Output the [x, y] coordinate of the center of the cell containing the given text.  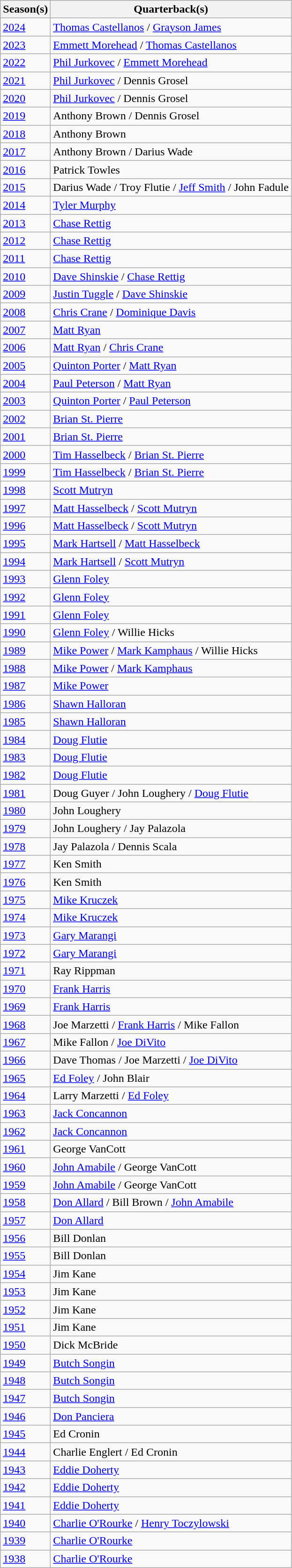
1960 [25, 1167]
Anthony Brown / Dennis Grosel [171, 116]
1961 [25, 1149]
1968 [25, 1024]
2003 [25, 401]
1949 [25, 1363]
2006 [25, 348]
1994 [25, 562]
1967 [25, 1042]
2018 [25, 134]
2020 [25, 98]
1978 [25, 846]
1952 [25, 1309]
1940 [25, 1523]
Matt Ryan / Chris Crane [171, 348]
1995 [25, 544]
1977 [25, 864]
Patrick Towles [171, 169]
2010 [25, 277]
2023 [25, 45]
1953 [25, 1291]
2005 [25, 365]
1988 [25, 668]
Mark Hartsell / Scott Mutryn [171, 562]
2011 [25, 259]
1946 [25, 1416]
Don Panciera [171, 1416]
Glenn Foley / Willie Hicks [171, 633]
1945 [25, 1434]
1970 [25, 989]
1942 [25, 1488]
Ed Cronin [171, 1434]
John Loughery / Jay Palazola [171, 829]
2024 [25, 27]
Quinton Porter / Paul Peterson [171, 401]
1997 [25, 508]
1939 [25, 1541]
1964 [25, 1096]
2022 [25, 63]
Quinton Porter / Matt Ryan [171, 365]
1962 [25, 1131]
Mike Power / Mark Kamphaus / Willie Hicks [171, 650]
1966 [25, 1060]
Charlie Englert / Ed Cronin [171, 1452]
1981 [25, 793]
Tyler Murphy [171, 205]
2001 [25, 437]
Thomas Castellanos / Grayson James [171, 27]
1951 [25, 1327]
Justin Tuggle / Dave Shinskie [171, 294]
1989 [25, 650]
1999 [25, 472]
Don Allard / Bill Brown / John Amabile [171, 1203]
1950 [25, 1345]
1944 [25, 1452]
Season(s) [25, 9]
1957 [25, 1220]
2009 [25, 294]
1963 [25, 1114]
2017 [25, 152]
1969 [25, 1006]
Ray Rippman [171, 971]
2002 [25, 419]
2015 [25, 187]
2014 [25, 205]
Paul Peterson / Matt Ryan [171, 383]
Larry Marzetti / Ed Foley [171, 1096]
1975 [25, 900]
1996 [25, 526]
1938 [25, 1559]
Chris Crane / Dominique Davis [171, 312]
1965 [25, 1078]
2008 [25, 312]
1993 [25, 579]
Matt Ryan [171, 330]
1992 [25, 597]
John Loughery [171, 811]
Emmett Morehead / Thomas Castellanos [171, 45]
2007 [25, 330]
Anthony Brown / Darius Wade [171, 152]
1959 [25, 1185]
1972 [25, 953]
1980 [25, 811]
1990 [25, 633]
1976 [25, 882]
1984 [25, 739]
Scott Mutryn [171, 490]
Darius Wade / Troy Flutie / Jeff Smith / John Fadule [171, 187]
Dick McBride [171, 1345]
1991 [25, 615]
2012 [25, 241]
1955 [25, 1256]
George VanCott [171, 1149]
1987 [25, 686]
Mark Hartsell / Matt Hasselbeck [171, 544]
Jay Palazola / Dennis Scala [171, 846]
1947 [25, 1399]
1948 [25, 1381]
Dave Shinskie / Chase Rettig [171, 277]
1958 [25, 1203]
2021 [25, 80]
1998 [25, 490]
2000 [25, 454]
Don Allard [171, 1220]
Quarterback(s) [171, 9]
1983 [25, 757]
Mike Power / Mark Kamphaus [171, 668]
1943 [25, 1470]
Mike Fallon / Joe DiVito [171, 1042]
Doug Guyer / John Loughery / Doug Flutie [171, 793]
1956 [25, 1238]
1986 [25, 704]
1982 [25, 775]
2004 [25, 383]
2013 [25, 223]
Charlie O'Rourke / Henry Toczylowski [171, 1523]
1973 [25, 935]
1985 [25, 722]
Anthony Brown [171, 134]
Ed Foley / John Blair [171, 1078]
Joe Marzetti / Frank Harris / Mike Fallon [171, 1024]
Dave Thomas / Joe Marzetti / Joe DiVito [171, 1060]
1974 [25, 918]
1954 [25, 1274]
1971 [25, 971]
1941 [25, 1505]
Mike Power [171, 686]
Phil Jurkovec / Emmett Morehead [171, 63]
2016 [25, 169]
1979 [25, 829]
2019 [25, 116]
